Extract the [X, Y] coordinate from the center of the cell holding the provided text.  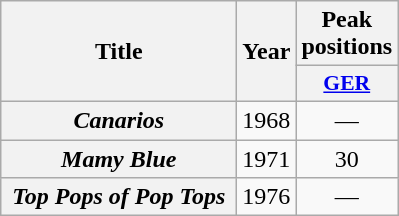
Title [119, 52]
1968 [266, 120]
1976 [266, 197]
1971 [266, 159]
30 [347, 159]
Mamy Blue [119, 159]
Canarios [119, 120]
Top Pops of Pop Tops [119, 197]
GER [347, 84]
Peak positions [347, 34]
Year [266, 52]
